Provide the [X, Y] coordinate of the cell's center where the given text is located.  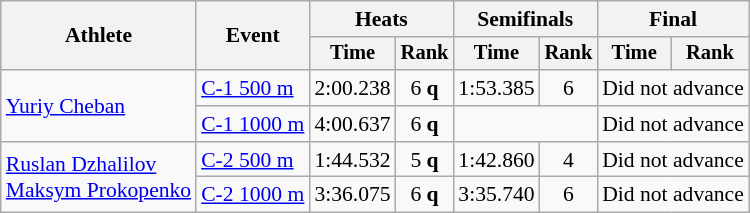
3:36.075 [352, 195]
1:53.385 [496, 88]
5 q [425, 160]
1:44.532 [352, 160]
Final [673, 19]
Semifinals [525, 19]
Event [252, 36]
3:35.740 [496, 195]
C-2 1000 m [252, 195]
4:00.637 [352, 124]
C-2 500 m [252, 160]
4 [569, 160]
Yuriy Cheban [98, 106]
2:00.238 [352, 88]
Heats [381, 19]
C-1 1000 m [252, 124]
1:42.860 [496, 160]
Ruslan DzhalilovMaksym Prokopenko [98, 178]
C-1 500 m [252, 88]
Athlete [98, 36]
